From the cell containing the given text, extract its center point as (x, y) coordinate. 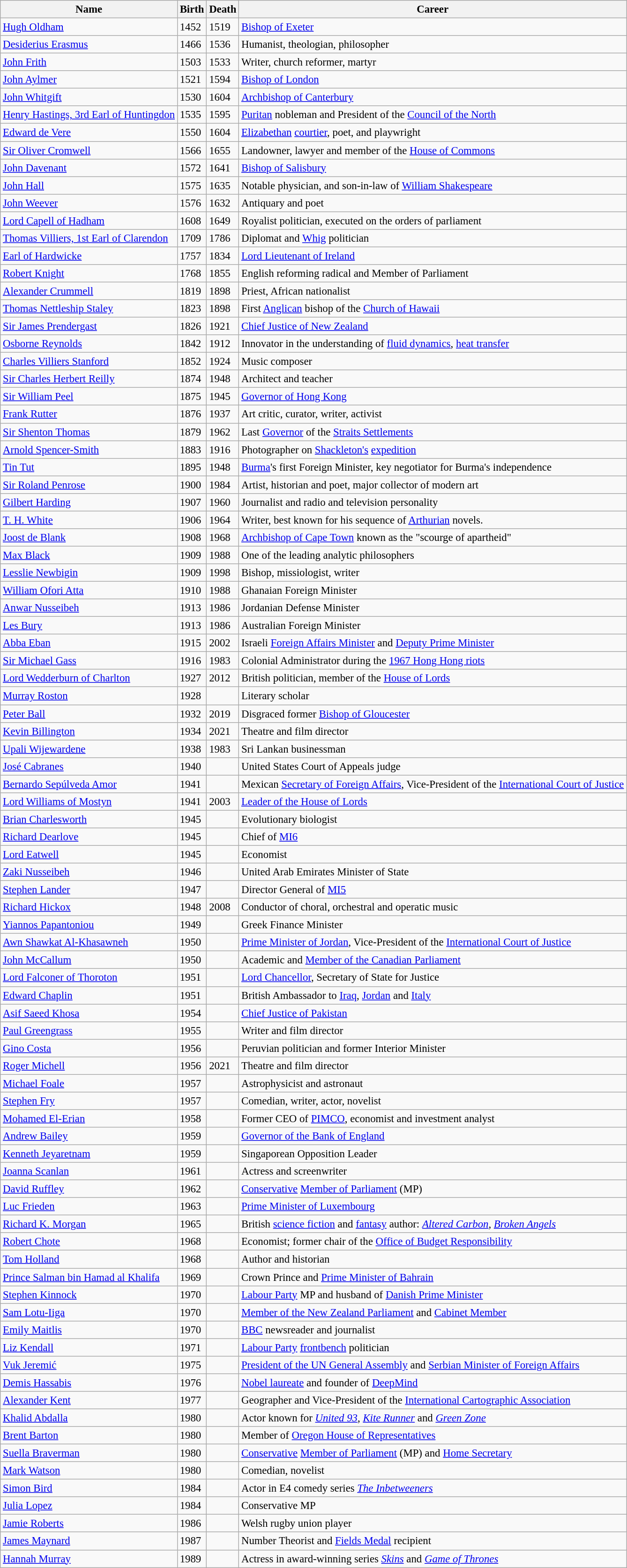
Conductor of choral, orchestral and operatic music (433, 907)
Sir Oliver Cromwell (89, 150)
Nobel laureate and founder of DeepMind (433, 1383)
Gilbert Harding (89, 503)
1960 (223, 503)
1855 (223, 274)
Robert Chote (89, 1242)
Economist; former chair of the Office of Budget Responsibility (433, 1242)
Notable physician, and son-in-law of William Shakespeare (433, 185)
Archbishop of Canterbury (433, 97)
1895 (192, 467)
1976 (192, 1383)
Music composer (433, 362)
1906 (192, 520)
Lord Falconer of Thoroton (89, 978)
Les Bury (89, 626)
Lord Eatwell (89, 854)
1963 (192, 1206)
Hannah Murray (89, 1559)
1955 (192, 1030)
1924 (223, 362)
1908 (192, 538)
Robert Knight (89, 274)
Bishop of Exeter (433, 27)
1912 (223, 344)
Upali Wijewardene (89, 749)
1964 (223, 520)
Bishop of London (433, 80)
Lord Williams of Mostyn (89, 802)
Royalist politician, executed on the orders of parliament (433, 221)
Sir Roland Penrose (89, 485)
Conservative MP (433, 1506)
2012 (223, 679)
1940 (192, 766)
Thomas Nettleship Staley (89, 309)
Julia Lopez (89, 1506)
2008 (223, 907)
Hugh Oldham (89, 27)
Zaki Nusseibeh (89, 872)
Architect and teacher (433, 379)
Joost de Blank (89, 538)
2019 (223, 714)
Simon Bird (89, 1488)
Evolutionary biologist (433, 819)
Colonial Administrator during the 1967 Hong Hong riots (433, 661)
Lord Wedderburn of Charlton (89, 679)
Roger Michell (89, 1066)
1958 (192, 1118)
1576 (192, 203)
Photographer on Shackleton's expedition (433, 450)
Alexander Kent (89, 1400)
John Weever (89, 203)
Arnold Spencer-Smith (89, 450)
John Aylmer (89, 80)
Stephen Fry (89, 1101)
Artist, historian and poet, major collector of modern art (433, 485)
1550 (192, 133)
William Ofori Atta (89, 591)
Michael Foale (89, 1083)
Crown Prince and Prime Minister of Bahrain (433, 1277)
Luc Frieden (89, 1206)
Alexander Crummell (89, 291)
Burma's first Foreign Minister, key negotiator for Burma's independence (433, 467)
1786 (223, 238)
Emily Maitlis (89, 1330)
1757 (192, 256)
Art critic, curator, writer, activist (433, 414)
Literary scholar (433, 696)
Writer, best known for his sequence of Arthurian novels. (433, 520)
Labour Party frontbench politician (433, 1347)
Tin Tut (89, 467)
Sam Lotu-Iiga (89, 1312)
United States Court of Appeals judge (433, 766)
Brent Barton (89, 1435)
1649 (223, 221)
United Arab Emirates Minister of State (433, 872)
Priest, African nationalist (433, 291)
John McCallum (89, 960)
Member of Oregon House of Representatives (433, 1435)
David Ruffley (89, 1189)
Elizabethan courtier, poet, and playwright (433, 133)
1768 (192, 274)
Number Theorist and Fields Medal recipient (433, 1541)
1900 (192, 485)
President of the UN General Assembly and Serbian Minister of Foreign Affairs (433, 1365)
Prime Minister of Jordan, Vice-President of the International Court of Justice (433, 942)
1971 (192, 1347)
Sir Charles Herbert Reilly (89, 379)
1519 (223, 27)
Bishop, missiologist, writer (433, 573)
First Anglican bishop of the Church of Hawaii (433, 309)
Member of the New Zealand Parliament and Cabinet Member (433, 1312)
Welsh rugby union player (433, 1524)
John Hall (89, 185)
Bernardo Sepúlveda Amor (89, 784)
Ghanaian Foreign Minister (433, 591)
1883 (192, 450)
1946 (192, 872)
1834 (223, 256)
1969 (192, 1277)
Anwar Nusseibeh (89, 608)
Archbishop of Cape Town known as the "scourge of apartheid" (433, 538)
Conservative Member of Parliament (MP) and Home Secretary (433, 1453)
Bishop of Salisbury (433, 168)
1928 (192, 696)
Mark Watson (89, 1471)
Richard K. Morgan (89, 1224)
Author and historian (433, 1259)
1632 (223, 203)
Governor of the Bank of England (433, 1136)
1927 (192, 679)
Edward Chaplin (89, 995)
Israeli Foreign Affairs Minister and Deputy Prime Minister (433, 643)
Peter Ball (89, 714)
One of the leading analytic philosophers (433, 555)
British Ambassador to Iraq, Jordan and Italy (433, 995)
1655 (223, 150)
Disgraced former Bishop of Gloucester (433, 714)
Vuk Jeremić (89, 1365)
Khalid Abdalla (89, 1418)
1635 (223, 185)
English reforming radical and Member of Parliament (433, 274)
1998 (223, 573)
1987 (192, 1541)
1907 (192, 503)
Liz Kendall (89, 1347)
1921 (223, 326)
Greek Finance Minister (433, 925)
Paul Greengrass (89, 1030)
Leader of the House of Lords (433, 802)
John Whitgift (89, 97)
1572 (192, 168)
1961 (192, 1171)
Mohamed El-Erian (89, 1118)
BBC newsreader and journalist (433, 1330)
Landowner, lawyer and member of the House of Commons (433, 150)
1452 (192, 27)
Asif Saeed Khosa (89, 1013)
1594 (223, 80)
1641 (223, 168)
1874 (192, 379)
Writer and film director (433, 1030)
Actress and screenwriter (433, 1171)
Comedian, writer, actor, novelist (433, 1101)
José Cabranes (89, 766)
Last Governor of the Straits Settlements (433, 432)
Abba Eban (89, 643)
John Davenant (89, 168)
1879 (192, 432)
1536 (223, 44)
British science fiction and fantasy author: Altered Carbon, Broken Angels (433, 1224)
Governor of Hong Kong (433, 397)
Osborne Reynolds (89, 344)
Kenneth Jeyaretnam (89, 1154)
2003 (223, 802)
Demis Hassabis (89, 1383)
Lord Capell of Hadham (89, 221)
1977 (192, 1400)
1975 (192, 1365)
1934 (192, 731)
Tom Holland (89, 1259)
Chief Justice of New Zealand (433, 326)
Awn Shawkat Al-Khasawneh (89, 942)
Peruvian politician and former Interior Minister (433, 1048)
Andrew Bailey (89, 1136)
1533 (223, 62)
Antiquary and poet (433, 203)
1608 (192, 221)
Earl of Hardwicke (89, 256)
Actor in E4 comedy series The Inbetweeners (433, 1488)
1876 (192, 414)
Richard Dearlove (89, 837)
Birth (192, 9)
Sir James Prendergast (89, 326)
Jamie Roberts (89, 1524)
Suella Braverman (89, 1453)
Humanist, theologian, philosopher (433, 44)
Jordanian Defense Minister (433, 608)
John Frith (89, 62)
1932 (192, 714)
1954 (192, 1013)
2002 (223, 643)
Labour Party MP and husband of Danish Prime Minister (433, 1294)
Frank Rutter (89, 414)
Chief of MI6 (433, 837)
Sir Michael Gass (89, 661)
Max Black (89, 555)
1947 (192, 890)
1575 (192, 185)
1521 (192, 80)
Journalist and radio and television personality (433, 503)
Conservative Member of Parliament (MP) (433, 1189)
1875 (192, 397)
1595 (223, 115)
Yiannos Papantoniou (89, 925)
Kevin Billington (89, 731)
Gino Costa (89, 1048)
Actress in award-winning series Skins and Game of Thrones (433, 1559)
Name (89, 9)
Former CEO of PIMCO, economist and investment analyst (433, 1118)
Lord Lieutenant of Ireland (433, 256)
1842 (192, 344)
1566 (192, 150)
Singaporean Opposition Leader (433, 1154)
T. H. White (89, 520)
Diplomat and Whig politician (433, 238)
Death (223, 9)
Writer, church reformer, martyr (433, 62)
Edward de Vere (89, 133)
Chief Justice of Pakistan (433, 1013)
British politician, member of the House of Lords (433, 679)
Comedian, novelist (433, 1471)
Geographer and Vice-President of the International Cartographic Association (433, 1400)
James Maynard (89, 1541)
Prince Salman bin Hamad al Khalifa (89, 1277)
1910 (192, 591)
1938 (192, 749)
Richard Hickox (89, 907)
Stephen Kinnock (89, 1294)
Actor known for United 93, Kite Runner and Green Zone (433, 1418)
Brian Charlesworth (89, 819)
1535 (192, 115)
Astrophysicist and astronaut (433, 1083)
1949 (192, 925)
Lord Chancellor, Secretary of State for Justice (433, 978)
1826 (192, 326)
1823 (192, 309)
1965 (192, 1224)
Mexican Secretary of Foreign Affairs, Vice-President of the International Court of Justice (433, 784)
1466 (192, 44)
1989 (192, 1559)
1709 (192, 238)
1915 (192, 643)
Stephen Lander (89, 890)
Career (433, 9)
Murray Roston (89, 696)
1503 (192, 62)
Charles Villiers Stanford (89, 362)
Sri Lankan businessman (433, 749)
Sir Shenton Thomas (89, 432)
Joanna Scanlan (89, 1171)
Director General of MI5 (433, 890)
Henry Hastings, 3rd Earl of Huntingdon (89, 115)
1530 (192, 97)
Sir William Peel (89, 397)
Academic and Member of the Canadian Parliament (433, 960)
Australian Foreign Minister (433, 626)
1852 (192, 362)
Prime Minister of Luxembourg (433, 1206)
Economist (433, 854)
1819 (192, 291)
Desiderius Erasmus (89, 44)
Lesslie Newbigin (89, 573)
Thomas Villiers, 1st Earl of Clarendon (89, 238)
Innovator in the understanding of fluid dynamics, heat transfer (433, 344)
Puritan nobleman and President of the Council of the North (433, 115)
1937 (223, 414)
